Output the [X, Y] coordinate of the center of the cell containing the given text.  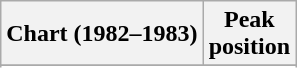
Peakposition [249, 34]
Chart (1982–1983) [102, 34]
